Return the (X, Y) coordinate for the center point of the cell that contains the specified text.  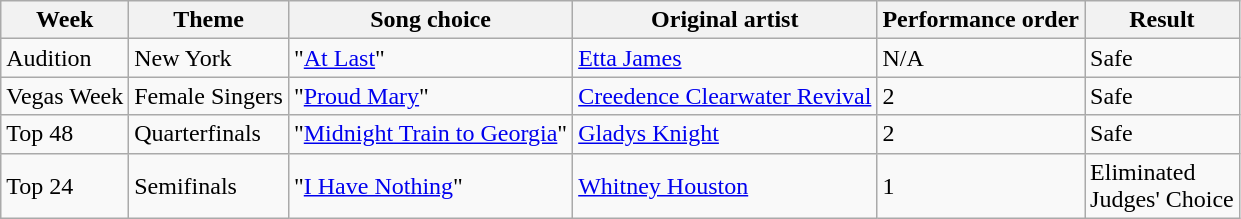
"Midnight Train to Georgia" (430, 134)
Audition (65, 58)
"I Have Nothing" (430, 186)
Vegas Week (65, 96)
Song choice (430, 20)
Creedence Clearwater Revival (725, 96)
EliminatedJudges' Choice (1162, 186)
Etta James (725, 58)
Result (1162, 20)
Semifinals (209, 186)
Whitney Houston (725, 186)
"Proud Mary" (430, 96)
Gladys Knight (725, 134)
Top 24 (65, 186)
1 (981, 186)
New York (209, 58)
Quarterfinals (209, 134)
Female Singers (209, 96)
"At Last" (430, 58)
Week (65, 20)
Original artist (725, 20)
Performance order (981, 20)
N/A (981, 58)
Theme (209, 20)
Top 48 (65, 134)
